Return (x, y) of the center of cell containing provided text 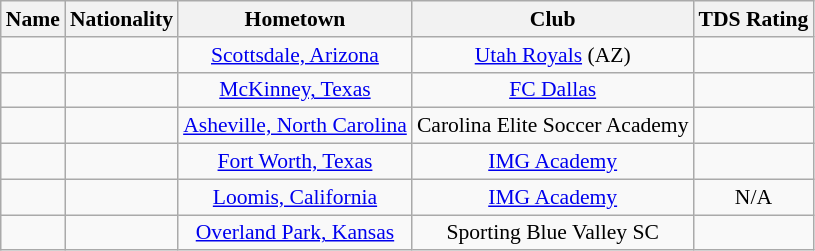
Utah Royals (AZ) (553, 55)
Club (553, 19)
Scottsdale, Arizona (295, 55)
Fort Worth, Texas (295, 162)
Hometown (295, 19)
Loomis, California (295, 197)
Sporting Blue Valley SC (553, 233)
Name (33, 19)
FC Dallas (553, 90)
McKinney, Texas (295, 90)
Asheville, North Carolina (295, 126)
N/A (753, 197)
Nationality (122, 19)
TDS Rating (753, 19)
Overland Park, Kansas (295, 233)
Carolina Elite Soccer Academy (553, 126)
